Search for the cell housing the specified text and yield its (X, Y) center coordinate. 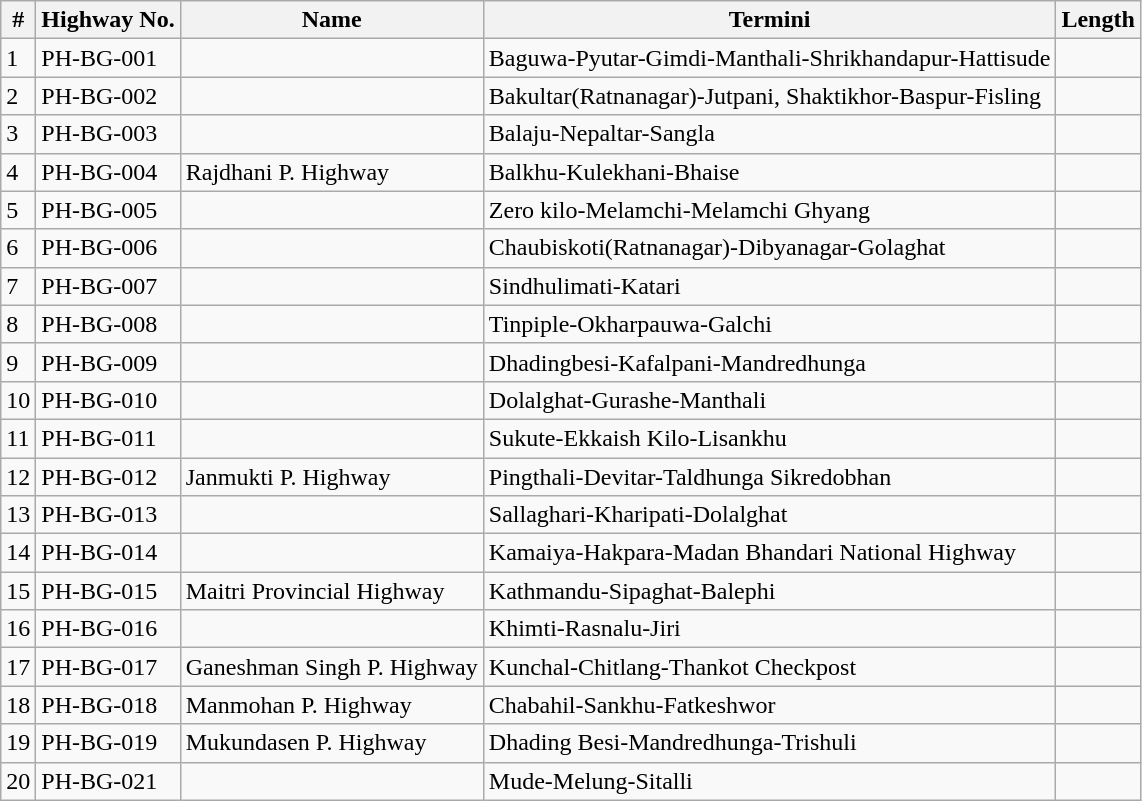
12 (18, 477)
Kathmandu-Sipaghat-Balephi (770, 591)
# (18, 20)
3 (18, 134)
7 (18, 286)
Balkhu-Kulekhani-Bhaise (770, 172)
PH-BG-019 (108, 743)
PH-BG-007 (108, 286)
Maitri Provincial Highway (332, 591)
Length (1098, 20)
13 (18, 515)
PH-BG-016 (108, 629)
1 (18, 58)
15 (18, 591)
PH-BG-013 (108, 515)
Mude-Melung-Sitalli (770, 781)
Chabahil-Sankhu-Fatkeshwor (770, 705)
2 (18, 96)
PH-BG-017 (108, 667)
Manmohan P. Highway (332, 705)
6 (18, 248)
17 (18, 667)
11 (18, 438)
5 (18, 210)
8 (18, 324)
PH-BG-003 (108, 134)
PH-BG-008 (108, 324)
PH-BG-002 (108, 96)
Sindhulimati-Katari (770, 286)
Zero kilo-Melamchi-Melamchi Ghyang (770, 210)
PH-BG-005 (108, 210)
Bakultar(Ratnanagar)-Jutpani, Shaktikhor-Baspur-Fisling (770, 96)
PH-BG-001 (108, 58)
Rajdhani P. Highway (332, 172)
Dhading Besi-Mandredhunga-Trishuli (770, 743)
Kamaiya-Hakpara-Madan Bhandari National Highway (770, 553)
Mukundasen P. Highway (332, 743)
Balaju-Nepaltar-Sangla (770, 134)
4 (18, 172)
PH-BG-004 (108, 172)
Tinpiple-Okharpauwa-Galchi (770, 324)
PH-BG-011 (108, 438)
Dolalghat-Gurashe-Manthali (770, 400)
Khimti-Rasnalu-Jiri (770, 629)
Baguwa-Pyutar-Gimdi-Manthali-Shrikhandapur-Hattisude (770, 58)
Name (332, 20)
Janmukti P. Highway (332, 477)
PH-BG-012 (108, 477)
19 (18, 743)
14 (18, 553)
Chaubiskoti(Ratnanagar)-Dibyanagar-Golaghat (770, 248)
Highway No. (108, 20)
9 (18, 362)
20 (18, 781)
Pingthali-Devitar-Taldhunga Sikredobhan (770, 477)
PH-BG-009 (108, 362)
Ganeshman Singh P. Highway (332, 667)
PH-BG-014 (108, 553)
18 (18, 705)
Sukute-Ekkaish Kilo-Lisankhu (770, 438)
PH-BG-006 (108, 248)
Kunchal-Chitlang-Thankot Checkpost (770, 667)
Sallaghari-Kharipati-Dolalghat (770, 515)
PH-BG-010 (108, 400)
16 (18, 629)
PH-BG-015 (108, 591)
Dhadingbesi-Kafalpani-Mandredhunga (770, 362)
PH-BG-018 (108, 705)
10 (18, 400)
PH-BG-021 (108, 781)
Termini (770, 20)
